From the cell containing the given text, extract its center point as [X, Y] coordinate. 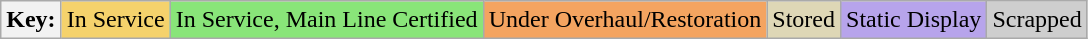
Stored [804, 20]
Key: [31, 20]
In Service [116, 20]
In Service, Main Line Certified [326, 20]
Static Display [914, 20]
Under Overhaul/Restoration [625, 20]
Scrapped [1037, 20]
